For the text-containing cell, return its midpoint in [x, y] coordinate format. 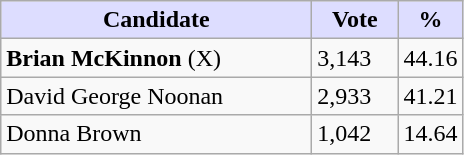
14.64 [430, 134]
2,933 [355, 96]
41.21 [430, 96]
% [430, 20]
44.16 [430, 58]
Donna Brown [156, 134]
David George Noonan [156, 96]
Brian McKinnon (X) [156, 58]
Candidate [156, 20]
Vote [355, 20]
1,042 [355, 134]
3,143 [355, 58]
